Find where the given text appears and provide that cell's center as [X, Y] coordinate. 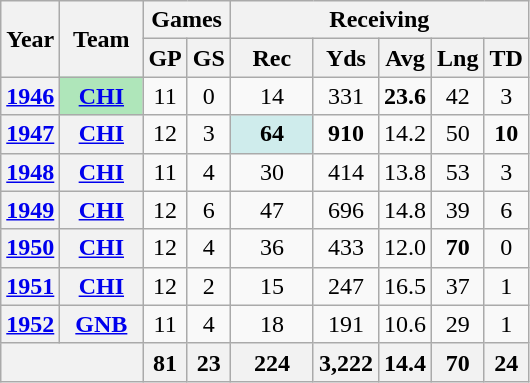
1951 [30, 286]
37 [458, 286]
23.6 [404, 96]
3,222 [346, 362]
224 [272, 362]
36 [272, 248]
30 [272, 172]
15 [272, 286]
18 [272, 324]
14.4 [404, 362]
1948 [30, 172]
53 [458, 172]
1946 [30, 96]
414 [346, 172]
13.8 [404, 172]
433 [346, 248]
Year [30, 39]
1949 [30, 210]
12.0 [404, 248]
Avg [404, 58]
2 [208, 286]
1952 [30, 324]
14.8 [404, 210]
47 [272, 210]
16.5 [404, 286]
Rec [272, 58]
50 [458, 134]
10.6 [404, 324]
1947 [30, 134]
Yds [346, 58]
23 [208, 362]
Receiving [379, 20]
64 [272, 134]
29 [458, 324]
Lng [458, 58]
10 [506, 134]
Games [186, 20]
GP [165, 58]
24 [506, 362]
42 [458, 96]
910 [346, 134]
GNB [102, 324]
14 [272, 96]
39 [458, 210]
TD [506, 58]
Team [102, 39]
14.2 [404, 134]
247 [346, 286]
1950 [30, 248]
696 [346, 210]
81 [165, 362]
GS [208, 58]
331 [346, 96]
191 [346, 324]
